Capture the cell that displays the provided text and extract its [X, Y] central coordinate. 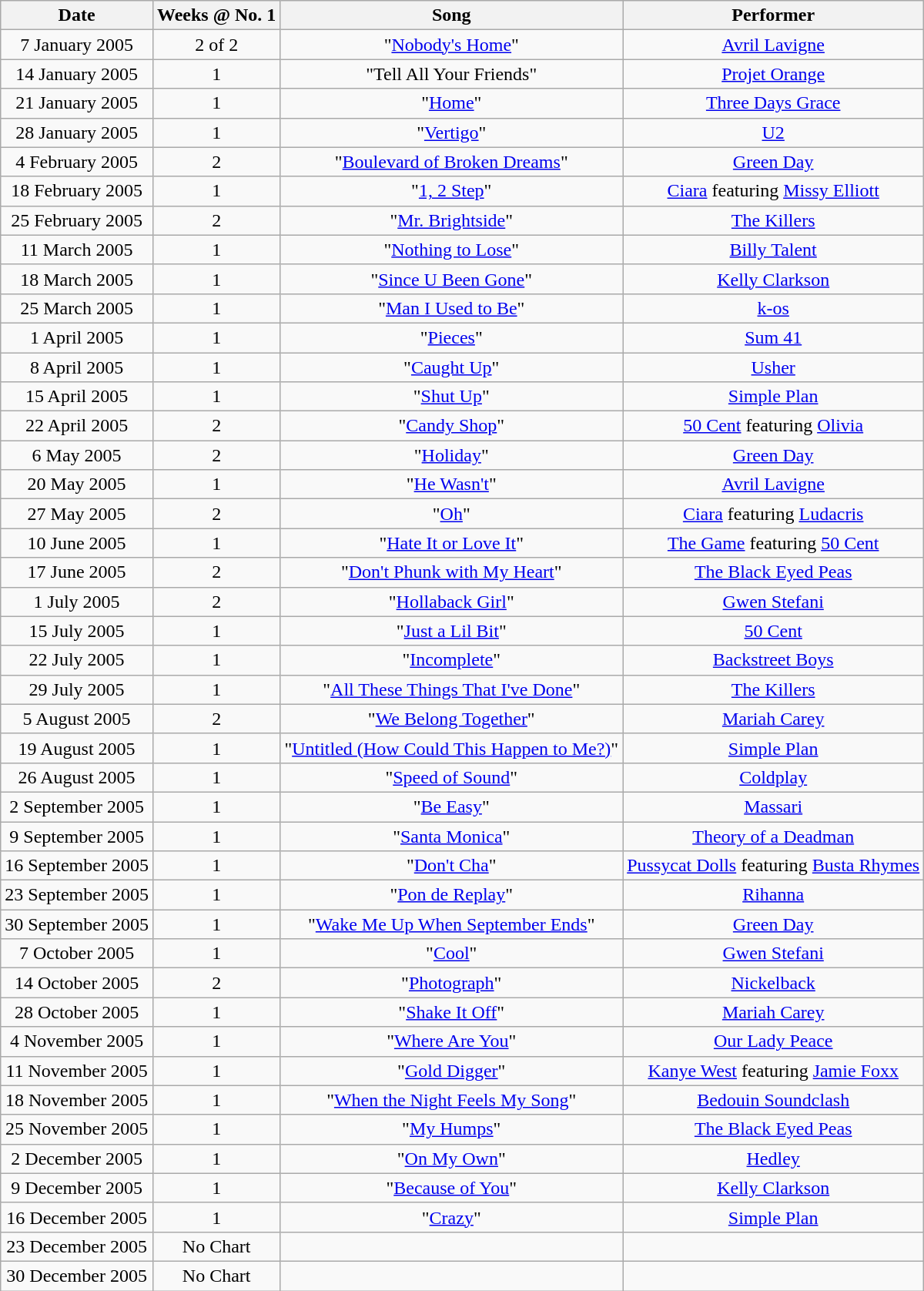
"Santa Monica" [451, 836]
Bedouin Soundclash [773, 1100]
6 May 2005 [77, 455]
"Photograph" [451, 983]
"Don't Cha" [451, 866]
"When the Night Feels My Song" [451, 1100]
18 March 2005 [77, 279]
Kanye West featuring Jamie Foxx [773, 1071]
26 August 2005 [77, 777]
25 March 2005 [77, 308]
28 October 2005 [77, 1012]
Pussycat Dolls featuring Busta Rhymes [773, 866]
16 December 2005 [77, 1217]
9 September 2005 [77, 836]
Weeks @ No. 1 [216, 15]
14 January 2005 [77, 74]
Performer [773, 15]
Sum 41 [773, 337]
The Game featuring 50 Cent [773, 543]
"Boulevard of Broken Dreams" [451, 162]
"Nobody's Home" [451, 45]
1 July 2005 [77, 602]
"Oh" [451, 514]
23 December 2005 [77, 1246]
16 September 2005 [77, 866]
50 Cent featuring Olivia [773, 426]
Our Lady Peace [773, 1041]
11 November 2005 [77, 1071]
Ciara featuring Ludacris [773, 514]
4 November 2005 [77, 1041]
11 March 2005 [77, 250]
21 January 2005 [77, 103]
Date [77, 15]
28 January 2005 [77, 132]
"He Wasn't" [451, 485]
"Holiday" [451, 455]
17 June 2005 [77, 572]
29 July 2005 [77, 689]
k-os [773, 308]
"All These Things That I've Done" [451, 689]
7 October 2005 [77, 954]
19 August 2005 [77, 748]
5 August 2005 [77, 719]
Usher [773, 367]
Nickelback [773, 983]
Ciara featuring Missy Elliott [773, 191]
"Wake Me Up When September Ends" [451, 924]
8 April 2005 [77, 367]
"Speed of Sound" [451, 777]
"1, 2 Step" [451, 191]
Rihanna [773, 895]
"Candy Shop" [451, 426]
27 May 2005 [77, 514]
"On My Own" [451, 1159]
"Just a Lil Bit" [451, 631]
"Nothing to Lose" [451, 250]
"Hollaback Girl" [451, 602]
Theory of a Deadman [773, 836]
20 May 2005 [77, 485]
"Pieces" [451, 337]
"Be Easy" [451, 806]
"Tell All Your Friends" [451, 74]
15 July 2005 [77, 631]
"Where Are You" [451, 1041]
"Since U Been Gone" [451, 279]
14 October 2005 [77, 983]
9 December 2005 [77, 1188]
Coldplay [773, 777]
7 January 2005 [77, 45]
"Because of You" [451, 1188]
"Gold Digger" [451, 1071]
U2 [773, 132]
"Incomplete" [451, 660]
30 September 2005 [77, 924]
Three Days Grace [773, 103]
4 February 2005 [77, 162]
30 December 2005 [77, 1276]
18 November 2005 [77, 1100]
Massari [773, 806]
50 Cent [773, 631]
2 September 2005 [77, 806]
"Mr. Brightside" [451, 220]
23 September 2005 [77, 895]
2 December 2005 [77, 1159]
"Cool" [451, 954]
"Shut Up" [451, 397]
22 April 2005 [77, 426]
15 April 2005 [77, 397]
"Caught Up" [451, 367]
"Pon de Replay" [451, 895]
"Vertigo" [451, 132]
Song [451, 15]
10 June 2005 [77, 543]
"Don't Phunk with My Heart" [451, 572]
"My Humps" [451, 1129]
"We Belong Together" [451, 719]
"Untitled (How Could This Happen to Me?)" [451, 748]
"Home" [451, 103]
"Man I Used to Be" [451, 308]
"Shake It Off" [451, 1012]
25 February 2005 [77, 220]
"Hate It or Love It" [451, 543]
Projet Orange [773, 74]
Billy Talent [773, 250]
Backstreet Boys [773, 660]
Hedley [773, 1159]
22 July 2005 [77, 660]
1 April 2005 [77, 337]
25 November 2005 [77, 1129]
2 of 2 [216, 45]
"Crazy" [451, 1217]
18 February 2005 [77, 191]
